From the cell containing the given text, extract its center point as (x, y) coordinate. 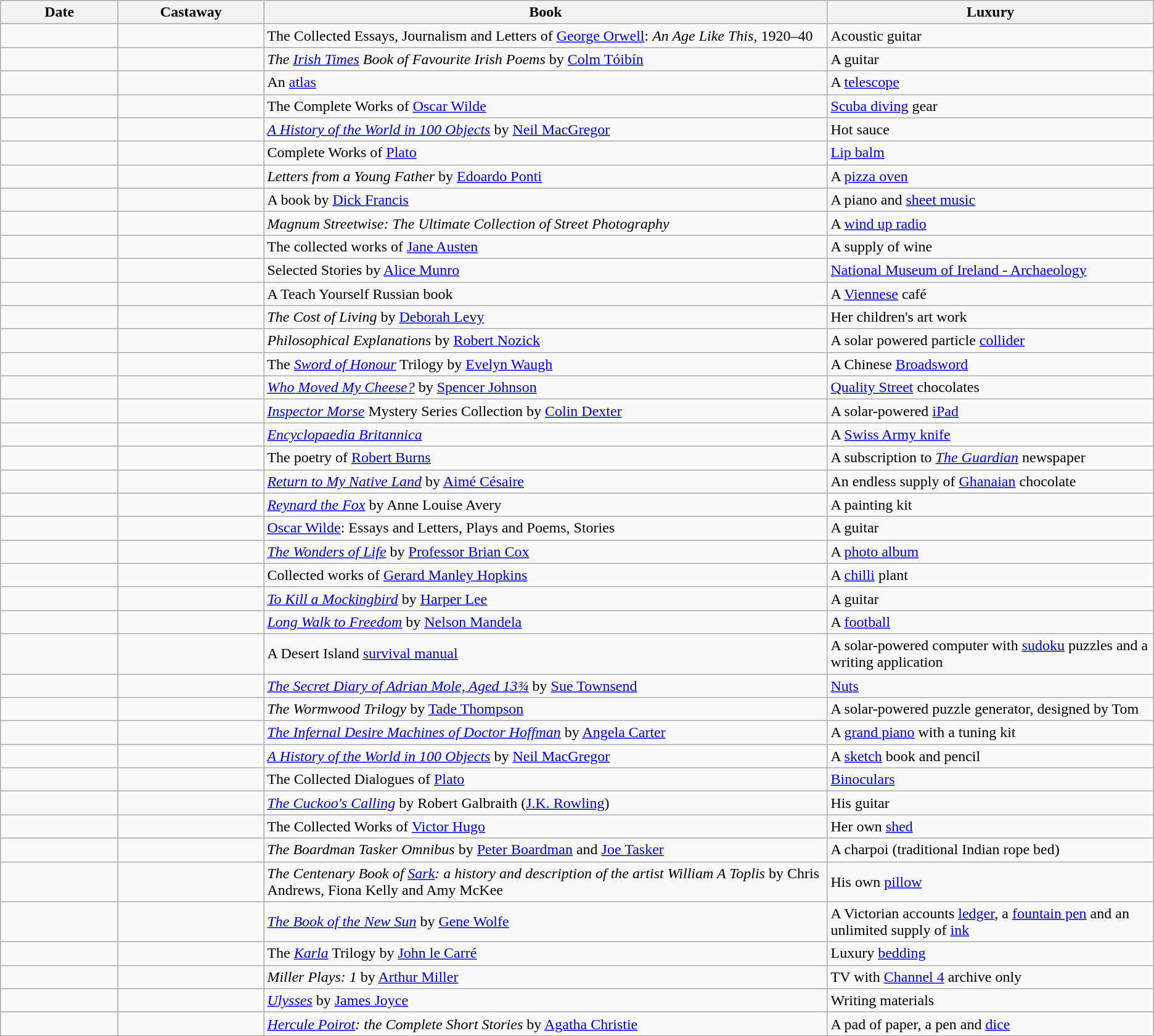
Luxury (990, 12)
To Kill a Mockingbird by Harper Lee (546, 598)
The Collected Essays, Journalism and Letters of George Orwell: An Age Like This, 1920–40 (546, 36)
Collected works of Gerard Manley Hopkins (546, 575)
A solar-powered computer with sudoku puzzles and a writing application (990, 653)
A painting kit (990, 505)
The Centenary Book of Sark: a history and description of the artist William A Toplis by Chris Andrews, Fiona Kelly and Amy McKee (546, 881)
The Karla Trilogy by John le Carré (546, 953)
The Cuckoo's Calling by Robert Galbraith (J.K. Rowling) (546, 803)
Inspector Morse Mystery Series Collection by Colin Dexter (546, 411)
A Desert Island survival manual (546, 653)
National Museum of Ireland - Archaeology (990, 270)
A solar powered particle collider (990, 341)
Nuts (990, 686)
Philosophical Explanations by Robert Nozick (546, 341)
Complete Works of Plato (546, 153)
Selected Stories by Alice Munro (546, 270)
A chilli plant (990, 575)
A charpoi (traditional Indian rope bed) (990, 850)
Encyclopaedia Britannica (546, 434)
A football (990, 622)
Ulysses by James Joyce (546, 1000)
A grand piano with a tuning kit (990, 733)
The collected works of Jane Austen (546, 247)
A sketch book and pencil (990, 756)
His guitar (990, 803)
A supply of wine (990, 247)
A wind up radio (990, 223)
The Cost of Living by Deborah Levy (546, 317)
The Infernal Desire Machines of Doctor Hoffman by Angela Carter (546, 733)
Writing materials (990, 1000)
The Irish Times Book of Favourite Irish Poems by Colm Tóibín (546, 59)
A Victorian accounts ledger, a fountain pen and an unlimited supply of ink (990, 922)
Return to My Native Land by Aimé Césaire (546, 481)
Quality Street chocolates (990, 388)
The Secret Diary of Adrian Mole, Aged 13¾ by Sue Townsend (546, 686)
A solar-powered iPad (990, 411)
The Book of the New Sun by Gene Wolfe (546, 922)
The Wonders of Life by Professor Brian Cox (546, 552)
A pad of paper, a pen and dice (990, 1024)
The poetry of Robert Burns (546, 458)
Reynard the Fox by Anne Louise Avery (546, 505)
Castaway (191, 12)
The Collected Dialogues of Plato (546, 780)
Hot sauce (990, 129)
Hercule Poirot: the Complete Short Stories by Agatha Christie (546, 1024)
Magnum Streetwise: The Ultimate Collection of Street Photography (546, 223)
Acoustic guitar (990, 36)
A Swiss Army knife (990, 434)
A telescope (990, 83)
Luxury bedding (990, 953)
Oscar Wilde: Essays and Letters, Plays and Poems, Stories (546, 528)
An atlas (546, 83)
His own pillow (990, 881)
Her children's art work (990, 317)
A photo album (990, 552)
A Chinese Broadsword (990, 364)
A piano and sheet music (990, 200)
TV with Channel 4 archive only (990, 977)
A Viennese café (990, 294)
The Sword of Honour Trilogy by Evelyn Waugh (546, 364)
An endless supply of Ghanaian chocolate (990, 481)
Binoculars (990, 780)
A subscription to The Guardian newspaper (990, 458)
Lip balm (990, 153)
A pizza oven (990, 176)
The Wormwood Trilogy by Tade Thompson (546, 709)
Her own shed (990, 826)
Book (546, 12)
Who Moved My Cheese? by Spencer Johnson (546, 388)
Letters from a Young Father by Edoardo Ponti (546, 176)
Miller Plays: 1 by Arthur Miller (546, 977)
A Teach Yourself Russian book (546, 294)
The Collected Works of Victor Hugo (546, 826)
The Boardman Tasker Omnibus by Peter Boardman and Joe Tasker (546, 850)
A solar-powered puzzle generator, designed by Tom (990, 709)
The Complete Works of Oscar Wilde (546, 106)
A book by Dick Francis (546, 200)
Date (59, 12)
Scuba diving gear (990, 106)
Long Walk to Freedom by Nelson Mandela (546, 622)
